Identify which cell holds the provided text, then report its (X, Y) central coordinate. 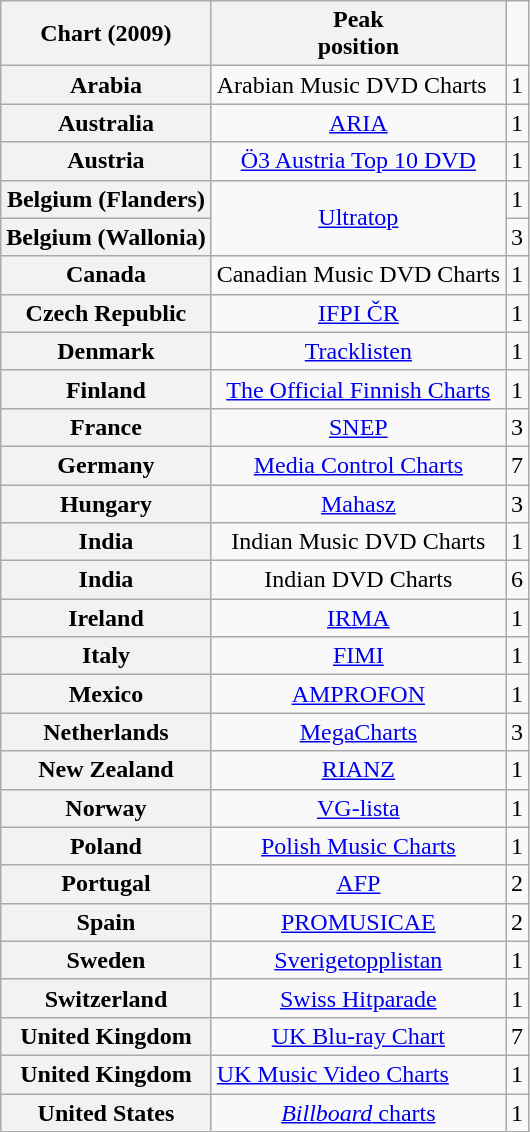
Hungary (106, 503)
AFP (358, 884)
Swiss Hitparade (358, 998)
MegaCharts (358, 732)
Finland (106, 389)
Canadian Music DVD Charts (358, 275)
United States (106, 1113)
Sweden (106, 960)
Arabia (106, 85)
UK Music Video Charts (358, 1074)
New Zealand (106, 770)
Ultratop (358, 218)
Italy (106, 656)
Indian Music DVD Charts (358, 542)
Indian DVD Charts (358, 580)
Switzerland (106, 998)
Chart (2009) (106, 34)
Arabian Music DVD Charts (358, 85)
Czech Republic (106, 313)
6 (518, 580)
Sverigetopplistan (358, 960)
Mexico (106, 694)
RIANZ (358, 770)
VG-lista (358, 808)
Norway (106, 808)
Polish Music Charts (358, 846)
Belgium (Flanders) (106, 199)
The Official Finnish Charts (358, 389)
Tracklisten (358, 351)
Mahasz (358, 503)
Canada (106, 275)
IFPI ČR (358, 313)
Peakposition (358, 34)
IRMA (358, 618)
Portugal (106, 884)
Billboard charts (358, 1113)
Ö3 Austria Top 10 DVD (358, 161)
Ireland (106, 618)
AMPROFON (358, 694)
FIMI (358, 656)
France (106, 427)
Australia (106, 123)
Media Control Charts (358, 465)
Denmark (106, 351)
Germany (106, 465)
Spain (106, 922)
ARIA (358, 123)
Belgium (Wallonia) (106, 237)
PROMUSICAE (358, 922)
UK Blu-ray Chart (358, 1036)
Poland (106, 846)
SNEP (358, 427)
Netherlands (106, 732)
Austria (106, 161)
